Detect which cell encompasses the target text, then output its [X, Y] center coordinate. 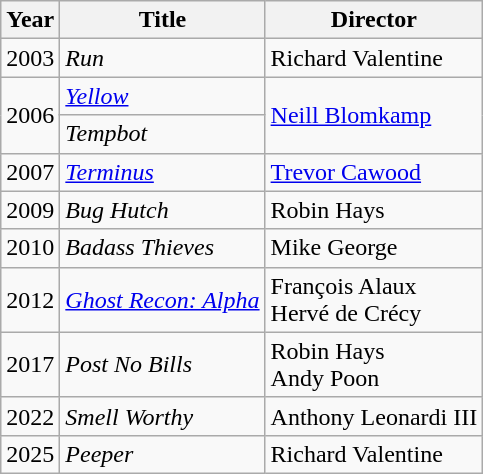
2003 [30, 58]
Run [162, 58]
Bug Hutch [162, 210]
Smell Worthy [162, 416]
Terminus [162, 172]
Anthony Leonardi III [374, 416]
Badass Thieves [162, 248]
Mike George [374, 248]
Year [30, 20]
2009 [30, 210]
Trevor Cawood [374, 172]
2006 [30, 115]
Peeper [162, 454]
2007 [30, 172]
2022 [30, 416]
Tempbot [162, 134]
2025 [30, 454]
Ghost Recon: Alpha [162, 300]
Neill Blomkamp [374, 115]
2012 [30, 300]
2017 [30, 364]
Title [162, 20]
Robin Hays [374, 210]
2010 [30, 248]
François AlauxHervé de Crécy [374, 300]
Director [374, 20]
Robin HaysAndy Poon [374, 364]
Post No Bills [162, 364]
Yellow [162, 96]
